Determine the [x, y] coordinate at the center of the cell enclosing the given text.  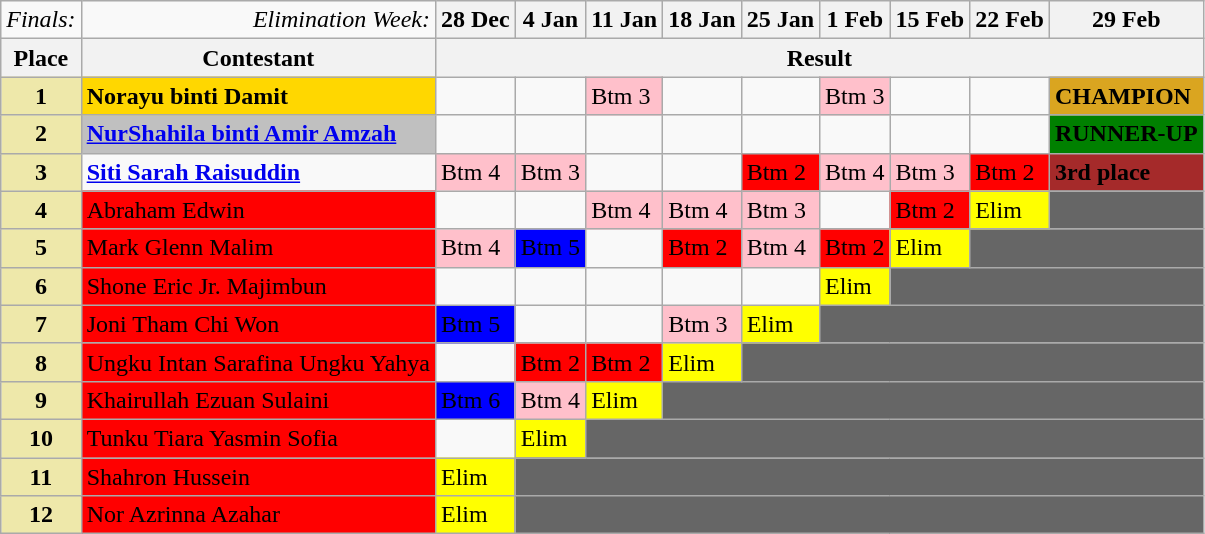
7 [41, 324]
Abraham Edwin [258, 210]
Ungku Intan Sarafina Ungku Yahya [258, 362]
1 Feb [855, 20]
8 [41, 362]
Elimination Week: [258, 20]
11 Jan [624, 20]
2 [41, 134]
CHAMPION [1126, 96]
6 [41, 286]
1 [41, 96]
11 [41, 477]
Contestant [258, 58]
Result [819, 58]
Norayu binti Damit [258, 96]
Khairullah Ezuan Sulaini [258, 400]
Shone Eric Jr. Majimbun [258, 286]
3 [41, 172]
18 Jan [702, 20]
4 [41, 210]
22 Feb [1010, 20]
9 [41, 400]
4 Jan [550, 20]
10 [41, 438]
Joni Tham Chi Won [258, 324]
25 Jan [780, 20]
28 Dec [475, 20]
3rd place [1126, 172]
15 Feb [930, 20]
Finals: [41, 20]
NurShahila binti Amir Amzah [258, 134]
Siti Sarah Raisuddin [258, 172]
Shahron Hussein [258, 477]
Btm 6 [475, 400]
RUNNER-UP [1126, 134]
Place [41, 58]
Mark Glenn Malim [258, 248]
29 Feb [1126, 20]
5 [41, 248]
12 [41, 515]
Nor Azrinna Azahar [258, 515]
Tunku Tiara Yasmin Sofia [258, 438]
